Find where the given text appears and provide that cell's center as [X, Y] coordinate. 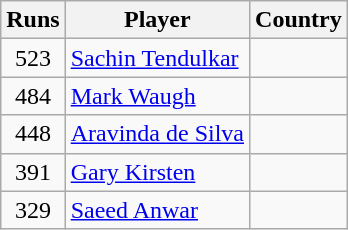
Country [299, 20]
Mark Waugh [157, 96]
Sachin Tendulkar [157, 58]
Player [157, 20]
391 [33, 172]
Gary Kirsten [157, 172]
Saeed Anwar [157, 210]
448 [33, 134]
484 [33, 96]
329 [33, 210]
Aravinda de Silva [157, 134]
Runs [33, 20]
523 [33, 58]
